Capture the cell that displays the provided text and extract its (x, y) central coordinate. 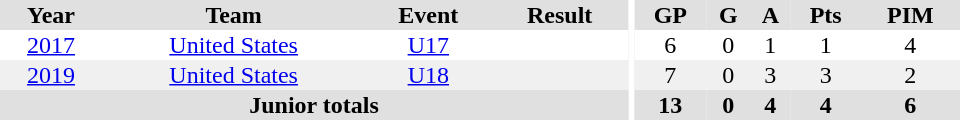
G (728, 15)
Team (234, 15)
GP (670, 15)
2017 (51, 45)
Event (428, 15)
13 (670, 105)
2 (910, 75)
U18 (428, 75)
2019 (51, 75)
Result (560, 15)
Year (51, 15)
A (770, 15)
PIM (910, 15)
Junior totals (314, 105)
U17 (428, 45)
Pts (826, 15)
7 (670, 75)
